Pinpoint the cell where the given text exists, returning its (x, y) midpoint coordinate. 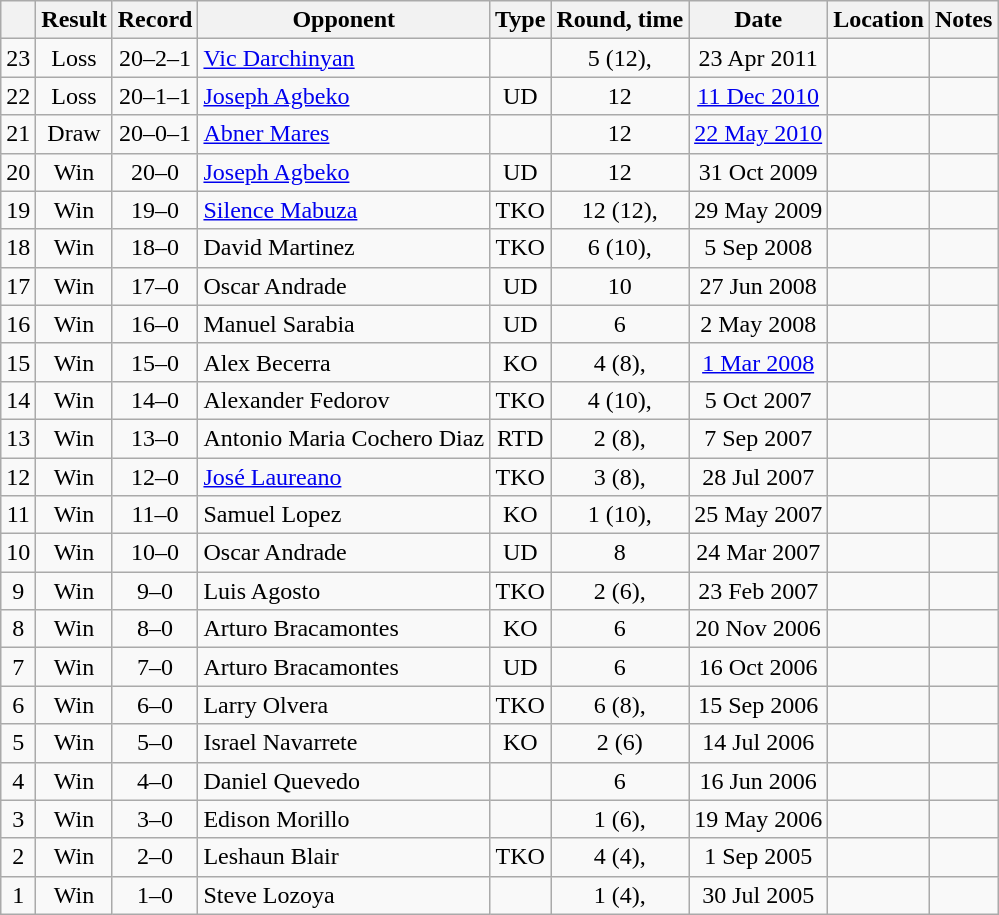
12–0 (155, 477)
1 (18, 895)
22 May 2010 (758, 134)
Luis Agosto (344, 591)
5 Sep 2008 (758, 248)
27 Jun 2008 (758, 286)
1–0 (155, 895)
David Martinez (344, 248)
5 Oct 2007 (758, 400)
Opponent (344, 20)
23 (18, 58)
14 Jul 2006 (758, 743)
Notes (963, 20)
Type (520, 20)
4 (8), (620, 362)
2 (6), (620, 591)
Location (879, 20)
29 May 2009 (758, 210)
6–0 (155, 705)
25 May 2007 (758, 515)
RTD (520, 438)
28 Jul 2007 (758, 477)
Date (758, 20)
1 Sep 2005 (758, 857)
1 (10), (620, 515)
13–0 (155, 438)
24 Mar 2007 (758, 553)
11 (18, 515)
Round, time (620, 20)
Samuel Lopez (344, 515)
3 (18, 819)
9 (18, 591)
4–0 (155, 781)
11–0 (155, 515)
13 (18, 438)
Manuel Sarabia (344, 324)
5 (18, 743)
Record (155, 20)
Result (74, 20)
1 (4), (620, 895)
23 Feb 2007 (758, 591)
21 (18, 134)
Silence Mabuza (344, 210)
20–1–1 (155, 96)
3–0 (155, 819)
2 May 2008 (758, 324)
19–0 (155, 210)
17–0 (155, 286)
7 Sep 2007 (758, 438)
16–0 (155, 324)
8–0 (155, 629)
14–0 (155, 400)
4 (10), (620, 400)
22 (18, 96)
José Laureano (344, 477)
1 Mar 2008 (758, 362)
20–0–1 (155, 134)
16 (18, 324)
Vic Darchinyan (344, 58)
12 (12), (620, 210)
18–0 (155, 248)
20 Nov 2006 (758, 629)
20 (18, 172)
6 (10), (620, 248)
19 (18, 210)
17 (18, 286)
Steve Lozoya (344, 895)
Leshaun Blair (344, 857)
Alex Becerra (344, 362)
7 (18, 667)
7–0 (155, 667)
Edison Morillo (344, 819)
Antonio Maria Cochero Diaz (344, 438)
10–0 (155, 553)
16 Oct 2006 (758, 667)
15 (18, 362)
16 Jun 2006 (758, 781)
15–0 (155, 362)
Israel Navarrete (344, 743)
5–0 (155, 743)
3 (8), (620, 477)
2 (8), (620, 438)
20–2–1 (155, 58)
Daniel Quevedo (344, 781)
2–0 (155, 857)
31 Oct 2009 (758, 172)
2 (6) (620, 743)
5 (12), (620, 58)
Larry Olvera (344, 705)
9–0 (155, 591)
14 (18, 400)
30 Jul 2005 (758, 895)
6 (8), (620, 705)
Draw (74, 134)
4 (4), (620, 857)
18 (18, 248)
11 Dec 2010 (758, 96)
2 (18, 857)
Alexander Fedorov (344, 400)
1 (6), (620, 819)
23 Apr 2011 (758, 58)
4 (18, 781)
15 Sep 2006 (758, 705)
20–0 (155, 172)
Abner Mares (344, 134)
19 May 2006 (758, 819)
